Identify which cell holds the provided text, then report its (x, y) central coordinate. 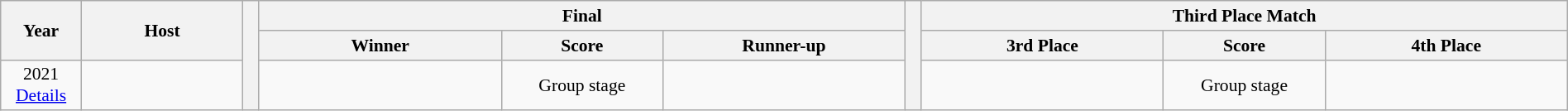
Runner-up (784, 46)
3rd Place (1042, 46)
Winner (380, 46)
Host (162, 30)
2021Details (41, 84)
Year (41, 30)
4th Place (1446, 46)
Final (582, 16)
Third Place Match (1244, 16)
